Capture the cell that displays the provided text and extract its [x, y] central coordinate. 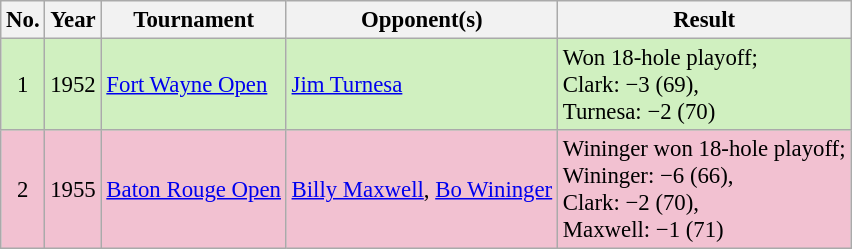
Jim Turnesa [422, 85]
2 [23, 190]
1952 [73, 85]
Tournament [194, 20]
Wininger won 18-hole playoff;Wininger: −6 (66),Clark: −2 (70),Maxwell: −1 (71) [704, 190]
Fort Wayne Open [194, 85]
Won 18-hole playoff;Clark: −3 (69),Turnesa: −2 (70) [704, 85]
Baton Rouge Open [194, 190]
Opponent(s) [422, 20]
Billy Maxwell, Bo Wininger [422, 190]
Result [704, 20]
1 [23, 85]
Year [73, 20]
No. [23, 20]
1955 [73, 190]
